Provide the [x, y] coordinate of the cell's center where the given text is located.  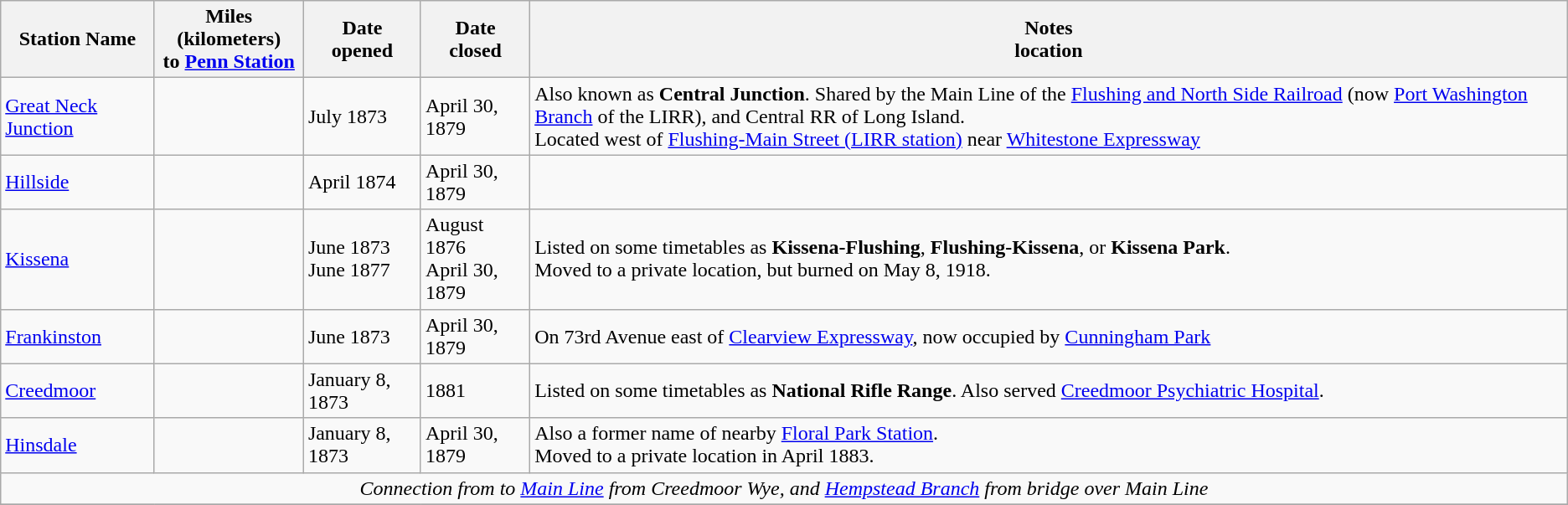
Also a former name of nearby Floral Park Station.Moved to a private location in April 1883. [1049, 446]
Dateclosed [475, 39]
Noteslocation [1049, 39]
June 1873 [362, 337]
On 73rd Avenue east of Clearview Expressway, now occupied by Cunningham Park [1049, 337]
Listed on some timetables as National Rifle Range. Also served Creedmoor Psychiatric Hospital. [1049, 390]
1881 [475, 390]
Station Name [77, 39]
Miles (kilometers)to Penn Station [229, 39]
Frankinston [77, 337]
August 1876April 30, 1879 [475, 260]
Great Neck Junction [77, 116]
June 1873June 1877 [362, 260]
Connection from to Main Line from Creedmoor Wye, and Hempstead Branch from bridge over Main Line [784, 488]
Dateopened [362, 39]
Hinsdale [77, 446]
July 1873 [362, 116]
Creedmoor [77, 390]
April 1874 [362, 183]
Listed on some timetables as Kissena-Flushing, Flushing-Kissena, or Kissena Park.Moved to a private location, but burned on May 8, 1918. [1049, 260]
Kissena [77, 260]
Hillside [77, 183]
